Provide the [X, Y] coordinate of the cell's center where the given text is located.  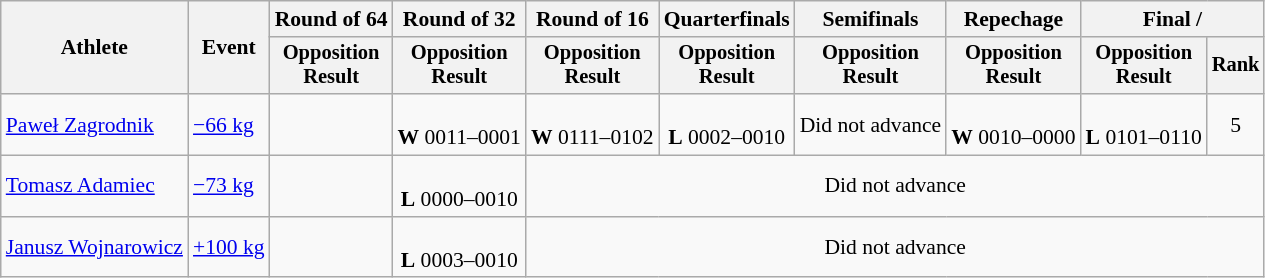
L 0002–0010 [727, 124]
+100 kg [229, 248]
Rank [1236, 66]
−66 kg [229, 124]
W 0010–0000 [1013, 124]
Semifinals [871, 19]
Janusz Wojnarowicz [94, 248]
Quarterfinals [727, 19]
Round of 16 [592, 19]
L 0003–0010 [460, 248]
W 0011–0001 [460, 124]
Tomasz Adamiec [94, 186]
Event [229, 48]
Final / [1173, 19]
Round of 32 [460, 19]
Paweł Zagrodnik [94, 124]
−73 kg [229, 186]
Round of 64 [332, 19]
Athlete [94, 48]
5 [1236, 124]
L 0101–0110 [1144, 124]
L 0000–0010 [460, 186]
Repechage [1013, 19]
W 0111–0102 [592, 124]
